Pinpoint the cell where the given text exists, returning its [x, y] midpoint coordinate. 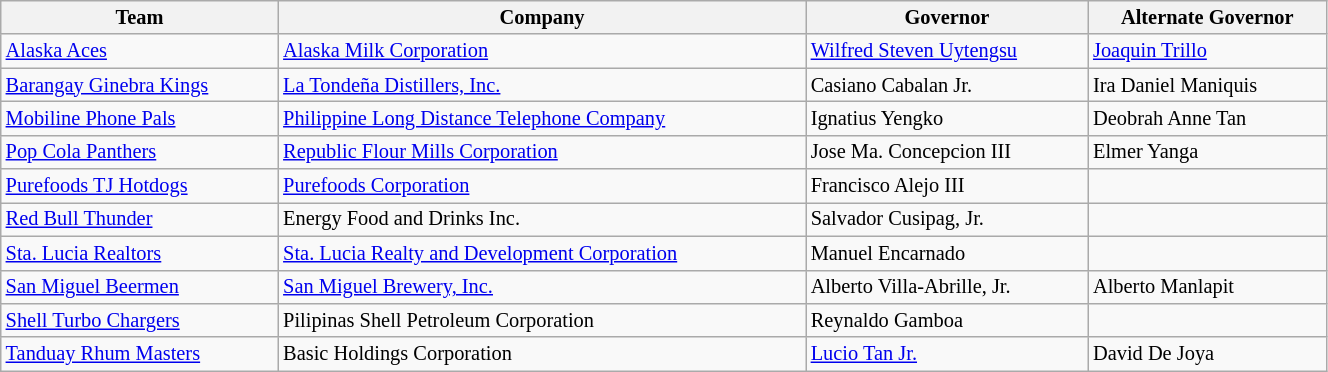
Barangay Ginebra Kings [140, 85]
Reynaldo Gamboa [947, 320]
Francisco Alejo III [947, 186]
Salvador Cusipag, Jr. [947, 219]
Deobrah Anne Tan [1207, 118]
Mobiline Phone Pals [140, 118]
Purefoods TJ Hotdogs [140, 186]
Elmer Yanga [1207, 152]
Company [542, 17]
David De Joya [1207, 354]
Alberto Manlapit [1207, 287]
Alberto Villa-Abrille, Jr. [947, 287]
Alaska Milk Corporation [542, 51]
Governor [947, 17]
Red Bull Thunder [140, 219]
Jose Ma. Concepcion III [947, 152]
Sta. Lucia Realtors [140, 253]
Energy Food and Drinks Inc. [542, 219]
Sta. Lucia Realty and Development Corporation [542, 253]
Joaquin Trillo [1207, 51]
Ira Daniel Maniquis [1207, 85]
Purefoods Corporation [542, 186]
Alternate Governor [1207, 17]
Shell Turbo Chargers [140, 320]
Philippine Long Distance Telephone Company [542, 118]
Alaska Aces [140, 51]
Wilfred Steven Uytengsu [947, 51]
Republic Flour Mills Corporation [542, 152]
Tanduay Rhum Masters [140, 354]
San Miguel Beermen [140, 287]
Basic Holdings Corporation [542, 354]
Pilipinas Shell Petroleum Corporation [542, 320]
Pop Cola Panthers [140, 152]
Casiano Cabalan Jr. [947, 85]
Manuel Encarnado [947, 253]
La Tondeña Distillers, Inc. [542, 85]
Team [140, 17]
San Miguel Brewery, Inc. [542, 287]
Ignatius Yengko [947, 118]
Lucio Tan Jr. [947, 354]
